Search for the cell housing the specified text and yield its [X, Y] center coordinate. 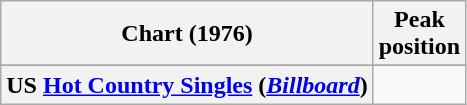
Peakposition [419, 34]
US Hot Country Singles (Billboard) [187, 85]
Chart (1976) [187, 34]
